Capture the cell that displays the provided text and extract its (x, y) central coordinate. 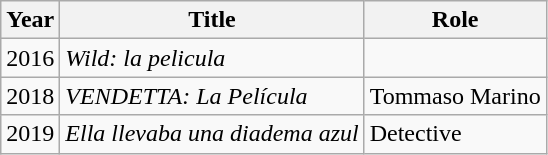
Title (212, 20)
Role (455, 20)
VENDETTA: La Película (212, 96)
2016 (30, 58)
2019 (30, 134)
Detective (455, 134)
Year (30, 20)
Wild: la pelicula (212, 58)
Tommaso Marino (455, 96)
Ella llevaba una diadema azul (212, 134)
2018 (30, 96)
